Locate the cell with the specified text and output its [X, Y] center coordinate. 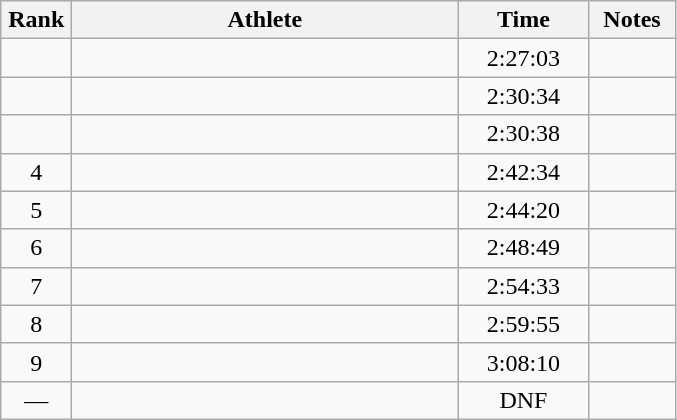
5 [36, 210]
3:08:10 [524, 362]
— [36, 400]
Notes [632, 20]
2:30:38 [524, 134]
Rank [36, 20]
4 [36, 172]
9 [36, 362]
8 [36, 324]
2:48:49 [524, 248]
2:44:20 [524, 210]
Athlete [265, 20]
2:59:55 [524, 324]
2:30:34 [524, 96]
7 [36, 286]
Time [524, 20]
2:54:33 [524, 286]
6 [36, 248]
2:42:34 [524, 172]
DNF [524, 400]
2:27:03 [524, 58]
